Return the [X, Y] coordinate for the center point of the cell that contains the specified text.  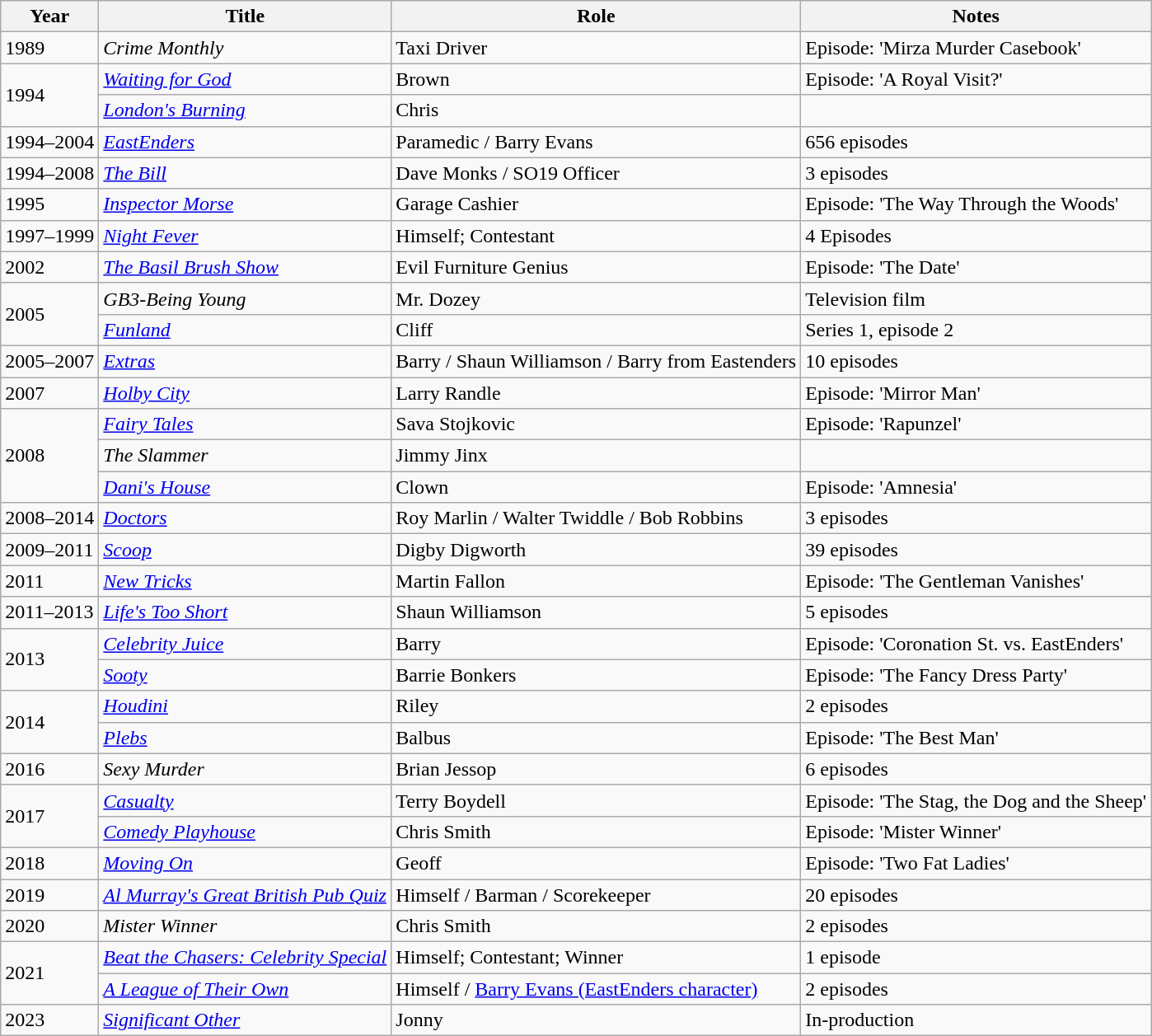
Mr. Dozey [597, 298]
Series 1, episode 2 [976, 330]
Episode: 'The Stag, the Dog and the Sheep' [976, 800]
Notes [976, 16]
1994–2008 [49, 173]
Doctors [246, 518]
1997–1999 [49, 236]
Episode: 'The Way Through the Woods' [976, 204]
GB3-Being Young [246, 298]
Martin Fallon [597, 581]
2007 [49, 393]
1994–2004 [49, 142]
Episode: 'The Fancy Dress Party' [976, 675]
Night Fever [246, 236]
Barrie Bonkers [597, 675]
Significant Other [246, 1020]
2014 [49, 722]
1994 [49, 95]
Brian Jessop [597, 769]
Balbus [597, 738]
39 episodes [976, 550]
Geoff [597, 863]
Inspector Morse [246, 204]
Dani's House [246, 487]
2008 [49, 456]
Fairy Tales [246, 424]
Houdini [246, 706]
Episode: 'Coronation St. vs. EastEnders' [976, 644]
Terry Boydell [597, 800]
Role [597, 16]
Clown [597, 487]
4 Episodes [976, 236]
1995 [49, 204]
1 episode [976, 958]
Dave Monks / SO19 Officer [597, 173]
Episode: 'Two Fat Ladies' [976, 863]
2002 [49, 267]
Roy Marlin / Walter Twiddle / Bob Robbins [597, 518]
2005–2007 [49, 361]
Moving On [246, 863]
Taxi Driver [597, 48]
Title [246, 16]
Garage Cashier [597, 204]
Plebs [246, 738]
Holby City [246, 393]
Waiting for God [246, 79]
Himself / Barman / Scorekeeper [597, 894]
Larry Randle [597, 393]
Episode: 'Amnesia' [976, 487]
Sooty [246, 675]
Jimmy Jinx [597, 456]
Funland [246, 330]
2016 [49, 769]
Casualty [246, 800]
Extras [246, 361]
EastEnders [246, 142]
Beat the Chasers: Celebrity Special [246, 958]
6 episodes [976, 769]
Episode: 'The Date' [976, 267]
Episode: 'Rapunzel' [976, 424]
Sava Stojkovic [597, 424]
Year [49, 16]
2021 [49, 973]
Jonny [597, 1020]
Evil Furniture Genius [597, 267]
A League of Their Own [246, 989]
Paramedic / Barry Evans [597, 142]
The Slammer [246, 456]
New Tricks [246, 581]
Cliff [597, 330]
Barry [597, 644]
The Bill [246, 173]
In-production [976, 1020]
Episode: 'The Best Man' [976, 738]
Al Murray's Great British Pub Quiz [246, 894]
Shaun Williamson [597, 612]
Celebrity Juice [246, 644]
Himself; Contestant [597, 236]
Scoop [246, 550]
Episode: 'The Gentleman Vanishes' [976, 581]
London's Burning [246, 110]
Episode: 'A Royal Visit?' [976, 79]
Mister Winner [246, 926]
20 episodes [976, 894]
2011–2013 [49, 612]
10 episodes [976, 361]
Television film [976, 298]
2013 [49, 659]
Episode: 'Mister Winner' [976, 832]
656 episodes [976, 142]
Digby Digworth [597, 550]
2019 [49, 894]
Crime Monthly [246, 48]
Himself; Contestant; Winner [597, 958]
2023 [49, 1020]
2008–2014 [49, 518]
2005 [49, 314]
2018 [49, 863]
Barry / Shaun Williamson / Barry from Eastenders [597, 361]
2011 [49, 581]
Brown [597, 79]
2020 [49, 926]
Episode: 'Mirror Man' [976, 393]
Himself / Barry Evans (EastEnders character) [597, 989]
5 episodes [976, 612]
Sexy Murder [246, 769]
Life's Too Short [246, 612]
2009–2011 [49, 550]
Comedy Playhouse [246, 832]
Riley [597, 706]
1989 [49, 48]
2017 [49, 816]
Episode: 'Mirza Murder Casebook' [976, 48]
The Basil Brush Show [246, 267]
Chris [597, 110]
